Extract the [X, Y] coordinate from the center of the cell holding the provided text.  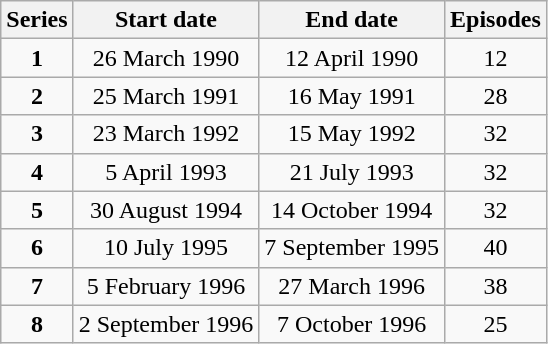
5 February 1996 [166, 286]
3 [37, 134]
14 October 1994 [352, 210]
5 April 1993 [166, 172]
2 September 1996 [166, 324]
Start date [166, 20]
26 March 1990 [166, 58]
8 [37, 324]
25 [496, 324]
5 [37, 210]
25 March 1991 [166, 96]
12 April 1990 [352, 58]
15 May 1992 [352, 134]
End date [352, 20]
12 [496, 58]
2 [37, 96]
7 [37, 286]
23 March 1992 [166, 134]
10 July 1995 [166, 248]
28 [496, 96]
38 [496, 286]
4 [37, 172]
27 March 1996 [352, 286]
6 [37, 248]
30 August 1994 [166, 210]
1 [37, 58]
21 July 1993 [352, 172]
40 [496, 248]
7 October 1996 [352, 324]
Episodes [496, 20]
Series [37, 20]
16 May 1991 [352, 96]
7 September 1995 [352, 248]
